For the text-containing cell, return its midpoint in [X, Y] coordinate format. 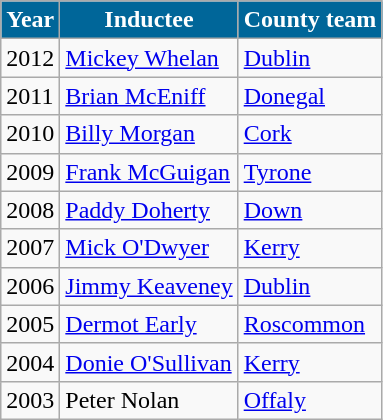
Mickey Whelan [149, 58]
Down [310, 210]
Roscommon [310, 324]
Offaly [310, 400]
2005 [30, 324]
Donegal [310, 96]
Cork [310, 134]
Dermot Early [149, 324]
2011 [30, 96]
Billy Morgan [149, 134]
2004 [30, 362]
2008 [30, 210]
2003 [30, 400]
Donie O'Sullivan [149, 362]
Frank McGuigan [149, 172]
Inductee [149, 20]
2009 [30, 172]
Tyrone [310, 172]
Paddy Doherty [149, 210]
2006 [30, 286]
County team [310, 20]
2012 [30, 58]
2010 [30, 134]
Peter Nolan [149, 400]
Brian McEniff [149, 96]
Mick O'Dwyer [149, 248]
Jimmy Keaveney [149, 286]
2007 [30, 248]
Year [30, 20]
